For the text-containing cell, return its midpoint in (x, y) coordinate format. 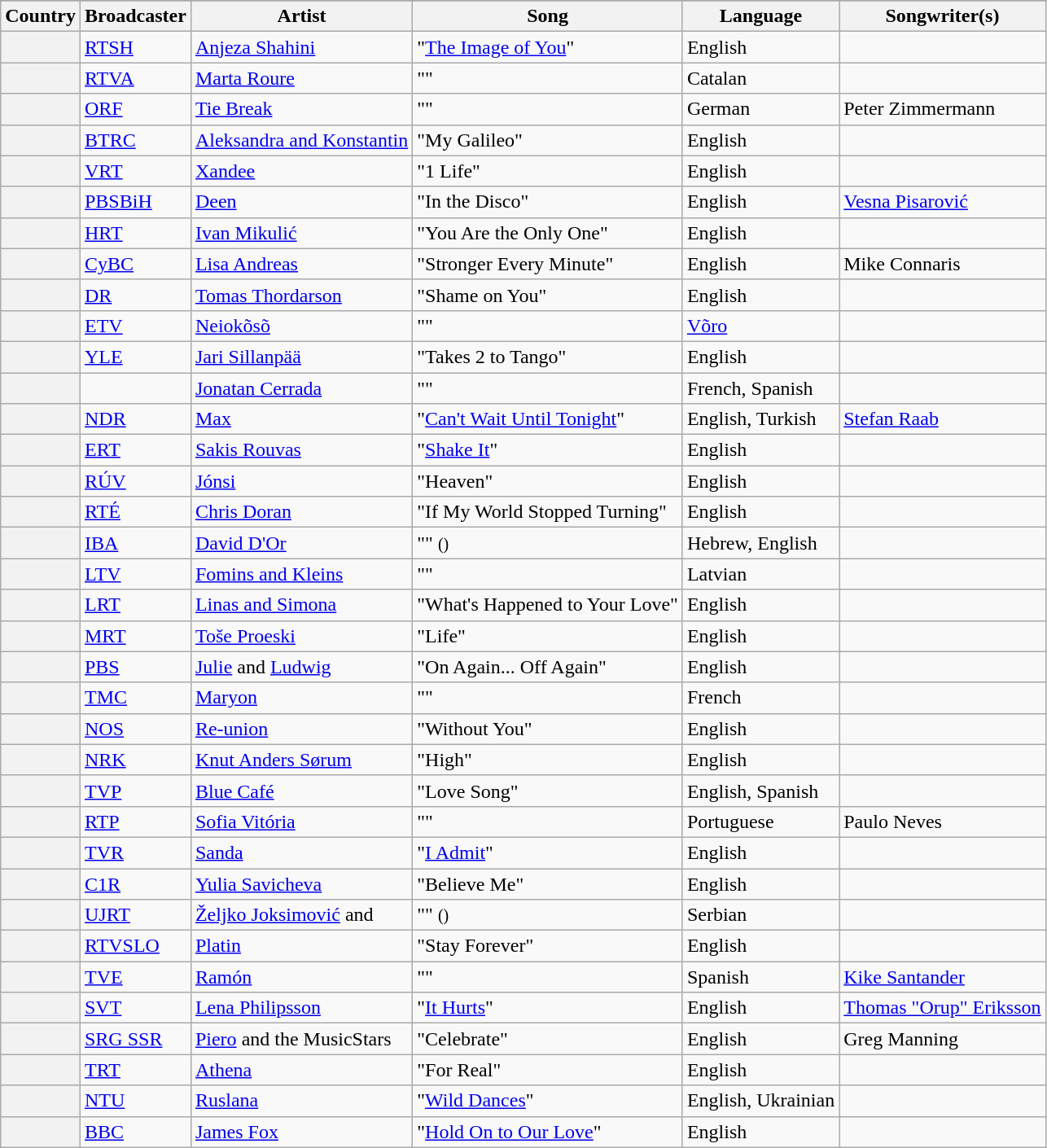
SRG SSR (135, 1039)
Neiokõsõ (301, 326)
Lisa Andreas (301, 264)
RÚV (135, 481)
TMC (135, 698)
MRT (135, 636)
German (760, 109)
DR (135, 295)
"Can't Wait Until Tonight" (548, 419)
Artist (301, 16)
Jónsi (301, 481)
Sakis Rouvas (301, 450)
Thomas "Orup" Eriksson (943, 1008)
Greg Manning (943, 1039)
TVE (135, 977)
"The Image of You" (548, 47)
UJRT (135, 915)
"Life" (548, 636)
NOS (135, 729)
TVR (135, 852)
VRT (135, 171)
"Heaven" (548, 481)
Vesna Pisarović (943, 202)
Ruslana (301, 1101)
English, Turkish (760, 419)
Stefan Raab (943, 419)
"For Real" (548, 1070)
Piero and the MusicStars (301, 1039)
IBA (135, 543)
Country (41, 16)
"You Are the Only One" (548, 233)
"What's Happened to Your Love" (548, 605)
"Love Song" (548, 791)
Sofia Vitória (301, 822)
Re-union (301, 729)
Knut Anders Sørum (301, 760)
Fomins and Kleins (301, 574)
"1 Life" (548, 171)
NRK (135, 760)
LTV (135, 574)
Lena Philipsson (301, 1008)
RTÉ (135, 512)
"My Galileo" (548, 140)
Platin (301, 946)
TRT (135, 1070)
"Stay Forever" (548, 946)
Mike Connaris (943, 264)
Broadcaster (135, 16)
Toše Proeski (301, 636)
Võro (760, 326)
HRT (135, 233)
"If My World Stopped Turning" (548, 512)
Yulia Savicheva (301, 883)
French, Spanish (760, 388)
"Believe Me" (548, 883)
"Takes 2 to Tango" (548, 357)
CyBC (135, 264)
"I Admit" (548, 852)
"In the Disco" (548, 202)
NDR (135, 419)
"Hold On to Our Love" (548, 1132)
BTRC (135, 140)
"Without You" (548, 729)
Song (548, 16)
BBC (135, 1132)
Hebrew, English (760, 543)
ETV (135, 326)
Maryon (301, 698)
Songwriter(s) (943, 16)
Language (760, 16)
Aleksandra and Konstantin (301, 140)
Željko Joksimović and (301, 915)
TVP (135, 791)
Latvian (760, 574)
Paulo Neves (943, 822)
Serbian (760, 915)
Peter Zimmermann (943, 109)
"Wild Dances" (548, 1101)
French (760, 698)
Chris Doran (301, 512)
Jari Sillanpää (301, 357)
Max (301, 419)
"It Hurts" (548, 1008)
Deen (301, 202)
English, Spanish (760, 791)
Tie Break (301, 109)
Kike Santander (943, 977)
"High" (548, 760)
RTVA (135, 78)
PBSBiH (135, 202)
NTU (135, 1101)
Jonatan Cerrada (301, 388)
Spanish (760, 977)
ERT (135, 450)
SVT (135, 1008)
Catalan (760, 78)
Ramón (301, 977)
James Fox (301, 1132)
LRT (135, 605)
"Shame on You" (548, 295)
Athena (301, 1070)
"Stronger Every Minute" (548, 264)
Julie and Ludwig (301, 667)
Linas and Simona (301, 605)
English, Ukrainian (760, 1101)
PBS (135, 667)
RTSH (135, 47)
Blue Café (301, 791)
Ivan Mikulić (301, 233)
C1R (135, 883)
Anjeza Shahini (301, 47)
ORF (135, 109)
David D'Or (301, 543)
"Celebrate" (548, 1039)
Marta Roure (301, 78)
YLE (135, 357)
Xandee (301, 171)
Sanda (301, 852)
"Shake It" (548, 450)
RTP (135, 822)
"On Again... Off Again" (548, 667)
Tomas Thordarson (301, 295)
RTVSLO (135, 946)
Portuguese (760, 822)
